Find where the given text appears and provide that cell's center as [x, y] coordinate. 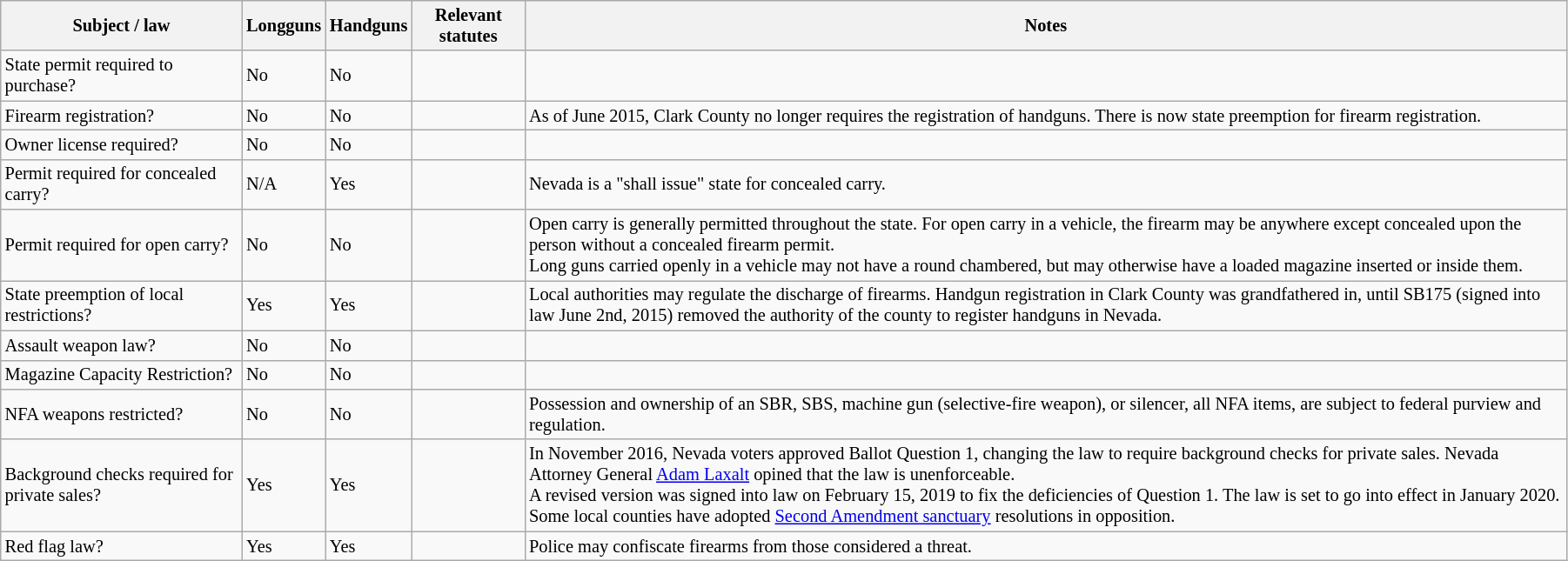
Nevada is a "shall issue" state for concealed carry. [1046, 184]
Firearm registration? [122, 116]
N/A [284, 184]
Background checks required for private sales? [122, 485]
Police may confiscate firearms from those considered a threat. [1046, 546]
NFA weapons restricted? [122, 414]
Permit required for open carry? [122, 245]
State preemption of local restrictions? [122, 305]
Assault weapon law? [122, 345]
As of June 2015, Clark County no longer requires the registration of handguns. There is now state preemption for firearm registration. [1046, 116]
Red flag law? [122, 546]
Magazine Capacity Restriction? [122, 375]
Permit required for concealed carry? [122, 184]
Handguns [369, 25]
Longguns [284, 25]
Owner license required? [122, 144]
Notes [1046, 25]
Relevant statutes [468, 25]
State permit required to purchase? [122, 76]
Subject / law [122, 25]
